Pinpoint the cell where the given text exists, returning its (x, y) midpoint coordinate. 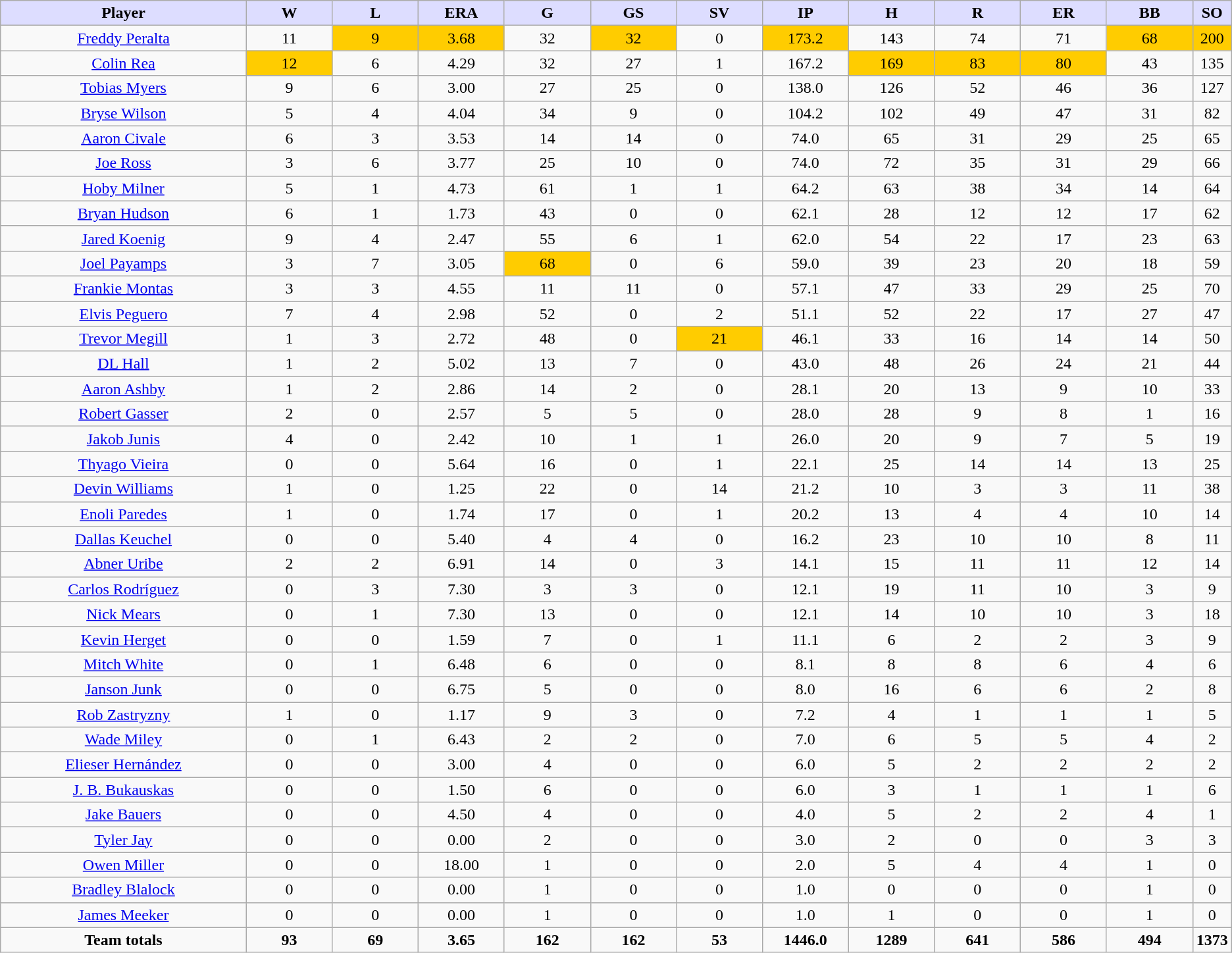
104.2 (806, 113)
DL Hall (124, 364)
IP (806, 13)
3.0 (806, 840)
Bradley Blalock (124, 890)
Rob Zastryzny (124, 714)
80 (1064, 63)
50 (1212, 339)
127 (1212, 88)
4.55 (462, 288)
28.0 (806, 414)
24 (1064, 364)
93 (290, 940)
Bryan Hudson (124, 213)
49 (978, 113)
102 (891, 113)
66 (1212, 163)
62.0 (806, 238)
167.2 (806, 63)
Hoby Milner (124, 188)
Nick Mears (124, 614)
11.1 (806, 639)
1289 (891, 940)
2.42 (462, 439)
Freddy Peralta (124, 38)
7.2 (806, 714)
4.50 (462, 815)
Aaron Civale (124, 138)
586 (1064, 940)
74 (978, 38)
4.29 (462, 63)
4.0 (806, 815)
83 (978, 63)
64.2 (806, 188)
28.1 (806, 389)
18.00 (462, 865)
J. B. Bukauskas (124, 790)
51.1 (806, 314)
16.2 (806, 539)
ERA (462, 13)
135 (1212, 63)
169 (891, 63)
7.0 (806, 740)
69 (375, 940)
26.0 (806, 439)
1.25 (462, 489)
21.2 (806, 489)
James Meeker (124, 915)
Devin Williams (124, 489)
Robert Gasser (124, 414)
8.0 (806, 689)
26 (978, 364)
4.04 (462, 113)
Frankie Montas (124, 288)
59.0 (806, 263)
46.1 (806, 339)
82 (1212, 113)
W (290, 13)
Abner Uribe (124, 564)
GS (633, 13)
1.73 (462, 213)
Joe Ross (124, 163)
3.77 (462, 163)
200 (1212, 38)
8.1 (806, 664)
Janson Junk (124, 689)
4.73 (462, 188)
2.57 (462, 414)
1.50 (462, 790)
1373 (1212, 940)
641 (978, 940)
Wade Miley (124, 740)
5.02 (462, 364)
5.40 (462, 539)
494 (1149, 940)
35 (978, 163)
Team totals (124, 940)
55 (548, 238)
71 (1064, 38)
1.59 (462, 639)
138.0 (806, 88)
6.91 (462, 564)
59 (1212, 263)
Elieser Hernández (124, 765)
62 (1212, 213)
Joel Payamps (124, 263)
2.47 (462, 238)
BB (1149, 13)
2.86 (462, 389)
72 (891, 163)
ER (1064, 13)
1.17 (462, 714)
Owen Miller (124, 865)
2.0 (806, 865)
Trevor Megill (124, 339)
15 (891, 564)
3.68 (462, 38)
G (548, 13)
53 (720, 940)
Player (124, 13)
61 (548, 188)
20.2 (806, 514)
Tobias Myers (124, 88)
64 (1212, 188)
39 (891, 263)
44 (1212, 364)
Mitch White (124, 664)
43.0 (806, 364)
SV (720, 13)
R (978, 13)
5.64 (462, 464)
143 (891, 38)
Enoli Paredes (124, 514)
Jake Bauers (124, 815)
22.1 (806, 464)
L (375, 13)
Thyago Vieira (124, 464)
SO (1212, 13)
Carlos Rodríguez (124, 589)
1446.0 (806, 940)
36 (1149, 88)
Tyler Jay (124, 840)
62.1 (806, 213)
6.75 (462, 689)
126 (891, 88)
6.43 (462, 740)
14.1 (806, 564)
2.72 (462, 339)
Jakob Junis (124, 439)
Elvis Peguero (124, 314)
6.48 (462, 664)
57.1 (806, 288)
Kevin Herget (124, 639)
3.05 (462, 263)
Dallas Keuchel (124, 539)
Jared Koenig (124, 238)
3.53 (462, 138)
54 (891, 238)
3.65 (462, 940)
H (891, 13)
46 (1064, 88)
1.74 (462, 514)
70 (1212, 288)
Aaron Ashby (124, 389)
Bryse Wilson (124, 113)
Colin Rea (124, 63)
2.98 (462, 314)
173.2 (806, 38)
